Detect which cell encompasses the target text, then output its (x, y) center coordinate. 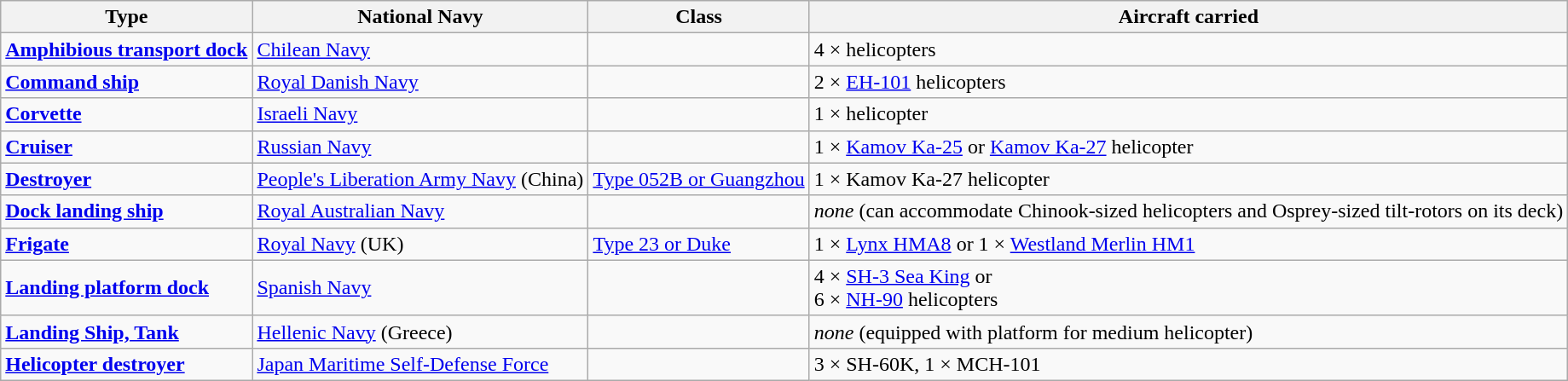
Royal Navy (UK) (420, 244)
Dock landing ship (126, 211)
Helicopter destroyer (126, 364)
2 × EH-101 helicopters (1189, 82)
Japan Maritime Self-Defense Force (420, 364)
1 × Lynx HMA8 or 1 × Westland Merlin HM1 (1189, 244)
Spanish Navy (420, 288)
Amphibious transport dock (126, 49)
1 × helicopter (1189, 114)
Aircraft carried (1189, 17)
People's Liberation Army Navy (China) (420, 179)
3 × SH-60K, 1 × MCH-101 (1189, 364)
Type 052B or Guangzhou (699, 179)
Frigate (126, 244)
Class (699, 17)
Landing platform dock (126, 288)
none (equipped with platform for medium helicopter) (1189, 332)
Corvette (126, 114)
Royal Danish Navy (420, 82)
Type (126, 17)
Russian Navy (420, 147)
1 × Kamov Ka-27 helicopter (1189, 179)
none (can accommodate Chinook-sized helicopters and Osprey-sized tilt-rotors on its deck) (1189, 211)
Destroyer (126, 179)
Hellenic Navy (Greece) (420, 332)
Type 23 or Duke (699, 244)
Chilean Navy (420, 49)
Cruiser (126, 147)
4 × helicopters (1189, 49)
Command ship (126, 82)
National Navy (420, 17)
4 × SH-3 Sea King or6 × NH-90 helicopters (1189, 288)
Israeli Navy (420, 114)
1 × Kamov Ka-25 or Kamov Ka-27 helicopter (1189, 147)
Royal Australian Navy (420, 211)
Landing Ship, Tank (126, 332)
